Scan for the cell matching the given text and deliver its [X, Y] coordinate at center. 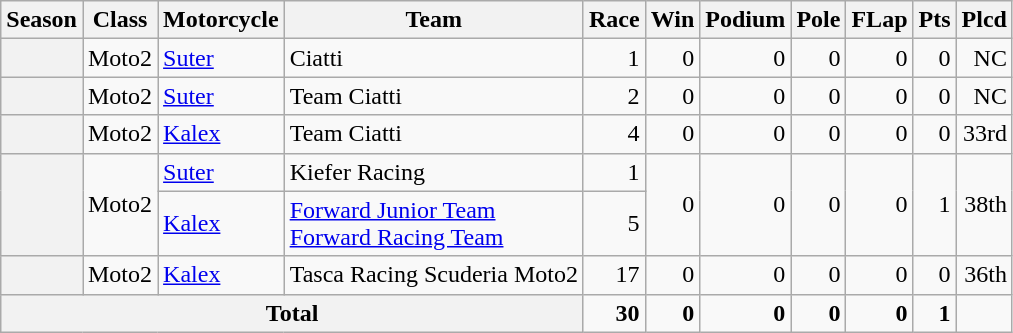
Pts [934, 20]
Ciatti [434, 58]
Pole [818, 20]
Podium [746, 20]
Season [42, 20]
17 [614, 275]
Forward Junior TeamForward Racing Team [434, 224]
Motorcycle [222, 20]
38th [984, 204]
5 [614, 224]
4 [614, 134]
Win [672, 20]
Team [434, 20]
Kiefer Racing [434, 172]
Tasca Racing Scuderia Moto2 [434, 275]
Class [120, 20]
Plcd [984, 20]
30 [614, 313]
33rd [984, 134]
Total [292, 313]
Race [614, 20]
2 [614, 96]
36th [984, 275]
FLap [880, 20]
